Determine the [x, y] coordinate at the center of the cell enclosing the given text.  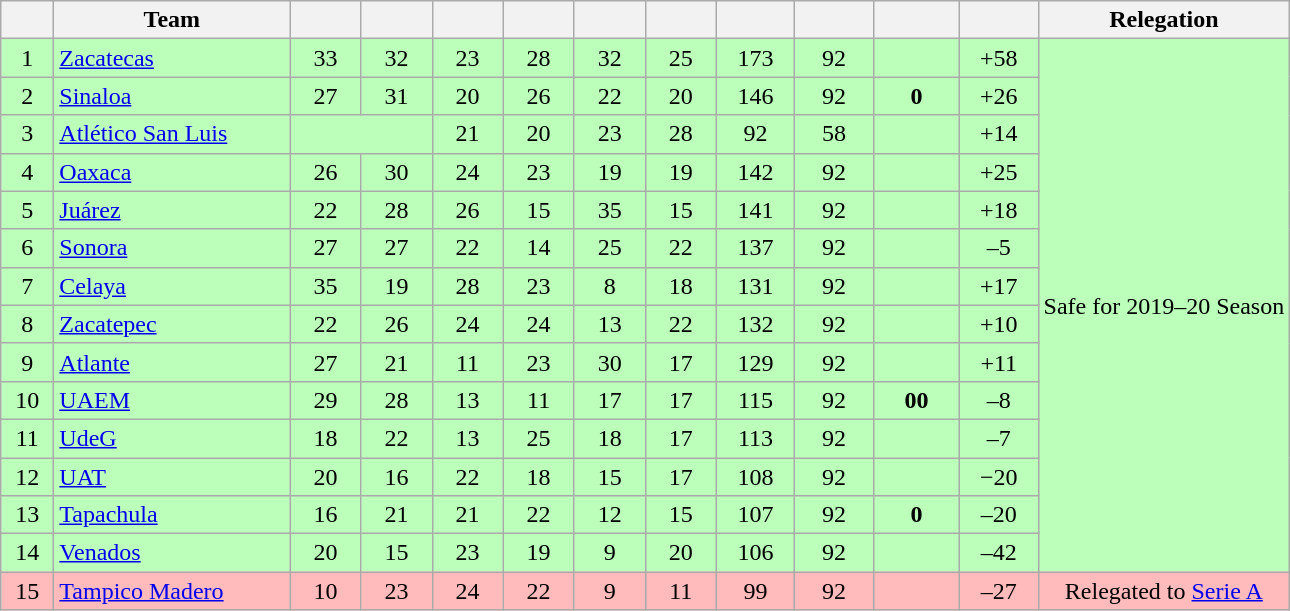
Tapachula [172, 515]
+26 [998, 96]
2 [28, 96]
–42 [998, 553]
6 [28, 248]
–8 [998, 400]
115 [756, 400]
108 [756, 477]
Oaxaca [172, 172]
137 [756, 248]
+14 [998, 134]
Zacatecas [172, 58]
Atlético San Luis [172, 134]
Relegation [1164, 20]
7 [28, 286]
4 [28, 172]
–27 [998, 591]
3 [28, 134]
5 [28, 210]
113 [756, 438]
Tampico Madero [172, 591]
Sonora [172, 248]
UAT [172, 477]
146 [756, 96]
+25 [998, 172]
00 [916, 400]
+17 [998, 286]
129 [756, 362]
Venados [172, 553]
29 [326, 400]
UdeG [172, 438]
+10 [998, 324]
−20 [998, 477]
+11 [998, 362]
Zacatepec [172, 324]
Sinaloa [172, 96]
–20 [998, 515]
UAEM [172, 400]
+58 [998, 58]
142 [756, 172]
Juárez [172, 210]
141 [756, 210]
31 [396, 96]
99 [756, 591]
–5 [998, 248]
173 [756, 58]
Relegated to Serie A [1164, 591]
Atlante [172, 362]
131 [756, 286]
33 [326, 58]
Celaya [172, 286]
Team [172, 20]
107 [756, 515]
132 [756, 324]
+18 [998, 210]
106 [756, 553]
58 [834, 134]
Safe for 2019–20 Season [1164, 306]
1 [28, 58]
–7 [998, 438]
